Extract the (x, y) coordinate from the center of the cell holding the provided text.  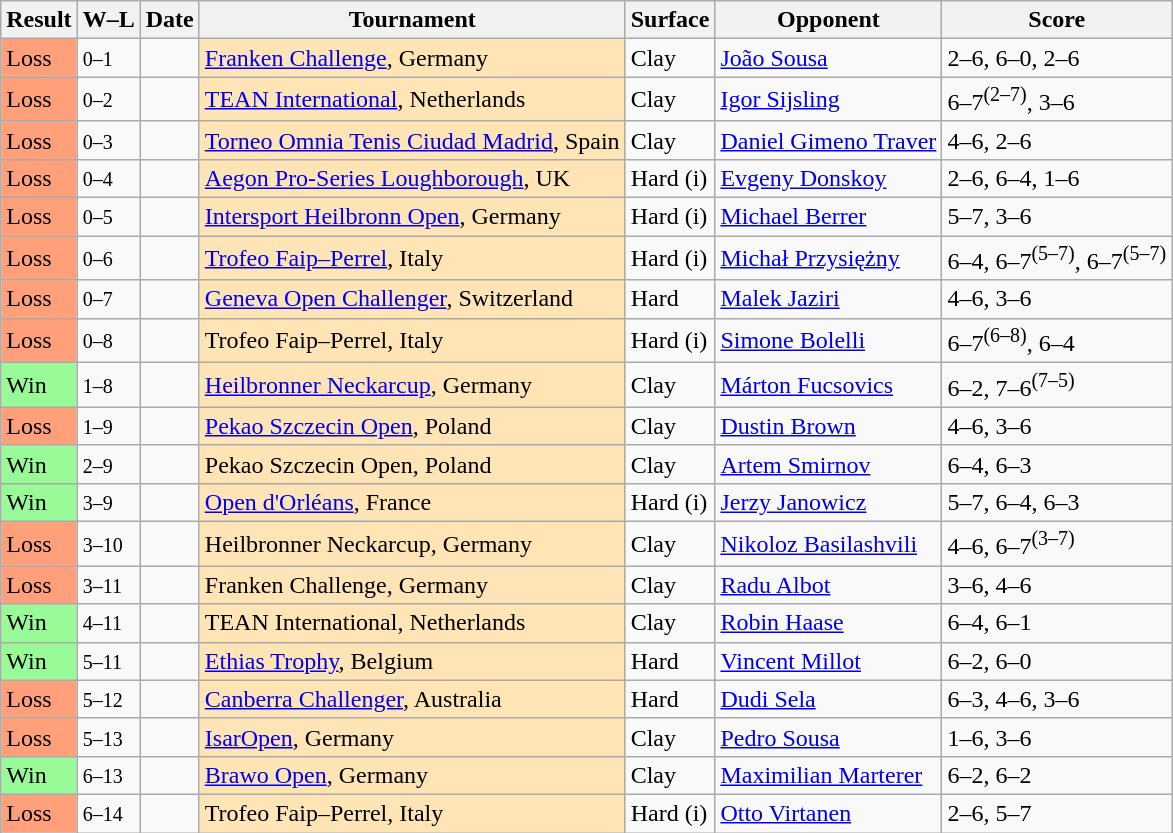
Nikoloz Basilashvili (828, 544)
0–2 (108, 100)
João Sousa (828, 58)
1–9 (108, 426)
Result (39, 20)
5–11 (108, 661)
3–11 (108, 585)
3–9 (108, 502)
Robin Haase (828, 623)
6–2, 6–0 (1057, 661)
Malek Jaziri (828, 299)
Score (1057, 20)
Michael Berrer (828, 217)
6–3, 4–6, 3–6 (1057, 699)
Tournament (412, 20)
Surface (670, 20)
1–6, 3–6 (1057, 737)
6–4, 6–1 (1057, 623)
5–12 (108, 699)
5–7, 6–4, 6–3 (1057, 502)
1–8 (108, 386)
Date (170, 20)
Dudi Sela (828, 699)
0–5 (108, 217)
6–7(6–8), 6–4 (1057, 340)
Geneva Open Challenger, Switzerland (412, 299)
6–4, 6–7(5–7), 6–7(5–7) (1057, 258)
Evgeny Donskoy (828, 178)
2–9 (108, 464)
2–6, 5–7 (1057, 813)
Radu Albot (828, 585)
Brawo Open, Germany (412, 775)
0–4 (108, 178)
6–13 (108, 775)
Michał Przysiężny (828, 258)
W–L (108, 20)
IsarOpen, Germany (412, 737)
6–2, 6–2 (1057, 775)
Vincent Millot (828, 661)
6–4, 6–3 (1057, 464)
Canberra Challenger, Australia (412, 699)
0–3 (108, 140)
Aegon Pro-Series Loughborough, UK (412, 178)
0–6 (108, 258)
5–7, 3–6 (1057, 217)
6–2, 7–6(7–5) (1057, 386)
Jerzy Janowicz (828, 502)
Otto Virtanen (828, 813)
Maximilian Marterer (828, 775)
2–6, 6–0, 2–6 (1057, 58)
Intersport Heilbronn Open, Germany (412, 217)
5–13 (108, 737)
Ethias Trophy, Belgium (412, 661)
Márton Fucsovics (828, 386)
0–7 (108, 299)
0–8 (108, 340)
Artem Smirnov (828, 464)
Torneo Omnia Tenis Ciudad Madrid, Spain (412, 140)
Dustin Brown (828, 426)
Daniel Gimeno Traver (828, 140)
Simone Bolelli (828, 340)
4–11 (108, 623)
3–6, 4–6 (1057, 585)
Open d'Orléans, France (412, 502)
Pedro Sousa (828, 737)
Igor Sijsling (828, 100)
4–6, 6–7(3–7) (1057, 544)
0–1 (108, 58)
6–7(2–7), 3–6 (1057, 100)
3–10 (108, 544)
2–6, 6–4, 1–6 (1057, 178)
Opponent (828, 20)
4–6, 2–6 (1057, 140)
6–14 (108, 813)
